Detect which cell encompasses the target text, then output its (x, y) center coordinate. 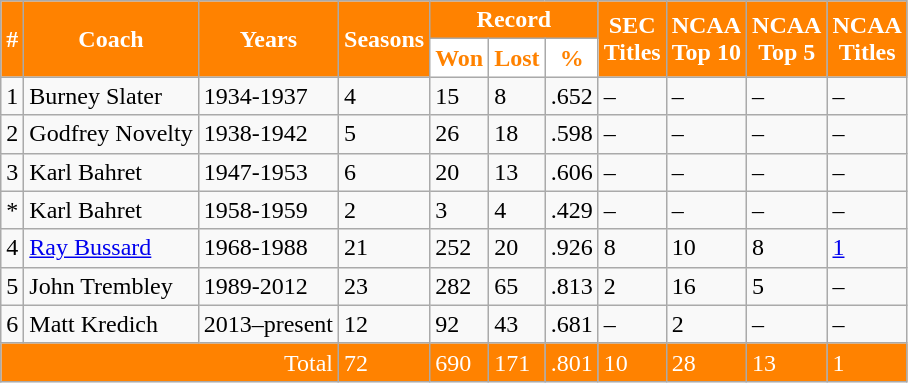
252 (460, 248)
28 (706, 362)
1938-1942 (268, 134)
171 (517, 362)
65 (517, 286)
NCAATitles (867, 39)
1958-1959 (268, 210)
Seasons (384, 39)
Won (460, 58)
Godfrey Novelty (111, 134)
2013–present (268, 324)
26 (460, 134)
16 (706, 286)
.652 (572, 96)
Burney Slater (111, 96)
Record (514, 20)
21 (384, 248)
SECTitles (632, 39)
18 (517, 134)
690 (460, 362)
282 (460, 286)
Coach (111, 39)
NCAATop 5 (787, 39)
NCAATop 10 (706, 39)
43 (517, 324)
Lost (517, 58)
.681 (572, 324)
.606 (572, 172)
12 (384, 324)
Years (268, 39)
.813 (572, 286)
John Trembley (111, 286)
1934-1937 (268, 96)
1989-2012 (268, 286)
Total (170, 362)
72 (384, 362)
.598 (572, 134)
% (572, 58)
* (12, 210)
.926 (572, 248)
Matt Kredich (111, 324)
23 (384, 286)
# (12, 39)
1968-1988 (268, 248)
15 (460, 96)
1947-1953 (268, 172)
.801 (572, 362)
92 (460, 324)
.429 (572, 210)
Ray Bussard (111, 248)
